Pinpoint the cell where the given text exists, returning its (X, Y) midpoint coordinate. 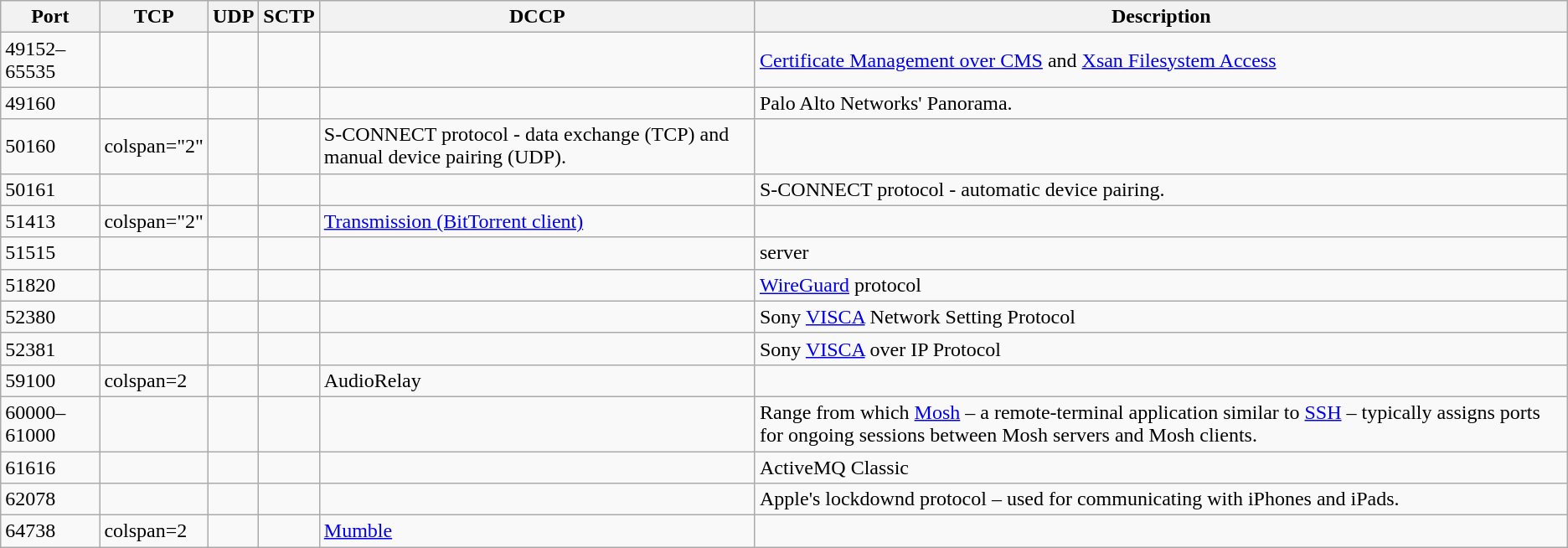
62078 (50, 499)
Transmission (BitTorrent client) (537, 221)
Sony VISCA over IP Protocol (1161, 349)
ActiveMQ Classic (1161, 467)
50160 (50, 146)
TCP (154, 17)
Palo Alto Networks' Panorama. (1161, 103)
51820 (50, 285)
UDP (233, 17)
AudioRelay (537, 380)
Description (1161, 17)
Certificate Management over CMS and Xsan Filesystem Access (1161, 60)
61616 (50, 467)
52381 (50, 349)
49152–65535 (50, 60)
WireGuard protocol (1161, 285)
51515 (50, 253)
50161 (50, 189)
60000–61000 (50, 424)
52380 (50, 317)
51413 (50, 221)
Sony VISCA Network Setting Protocol (1161, 317)
DCCP (537, 17)
64738 (50, 531)
Port (50, 17)
server (1161, 253)
Mumble (537, 531)
49160 (50, 103)
59100 (50, 380)
S-CONNECT protocol - data exchange (TCP) and manual device pairing (UDP). (537, 146)
Apple's lockdownd protocol – used for communicating with iPhones and iPads. (1161, 499)
S-CONNECT protocol - automatic device pairing. (1161, 189)
SCTP (289, 17)
